Provide the [X, Y] coordinate of the cell's center where the given text is located.  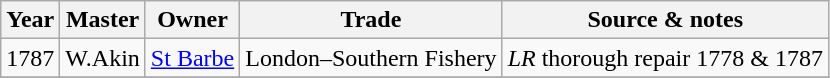
St Barbe [192, 58]
London–Southern Fishery [371, 58]
Master [103, 20]
Year [30, 20]
Trade [371, 20]
Source & notes [665, 20]
1787 [30, 58]
W.Akin [103, 58]
Owner [192, 20]
LR thorough repair 1778 & 1787 [665, 58]
